Pinpoint the cell where the given text exists, returning its (X, Y) midpoint coordinate. 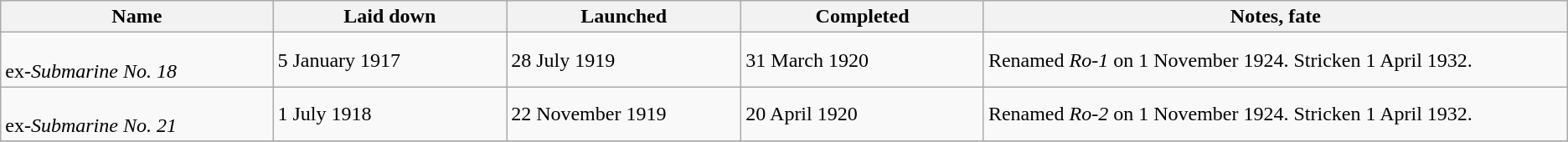
1 July 1918 (390, 114)
31 March 1920 (863, 60)
ex-Submarine No. 21 (137, 114)
Renamed Ro-1 on 1 November 1924. Stricken 1 April 1932. (1275, 60)
Name (137, 17)
Completed (863, 17)
Launched (624, 17)
22 November 1919 (624, 114)
ex-Submarine No. 18 (137, 60)
Notes, fate (1275, 17)
Renamed Ro-2 on 1 November 1924. Stricken 1 April 1932. (1275, 114)
5 January 1917 (390, 60)
Laid down (390, 17)
28 July 1919 (624, 60)
20 April 1920 (863, 114)
